Search for the cell housing the specified text and yield its (x, y) center coordinate. 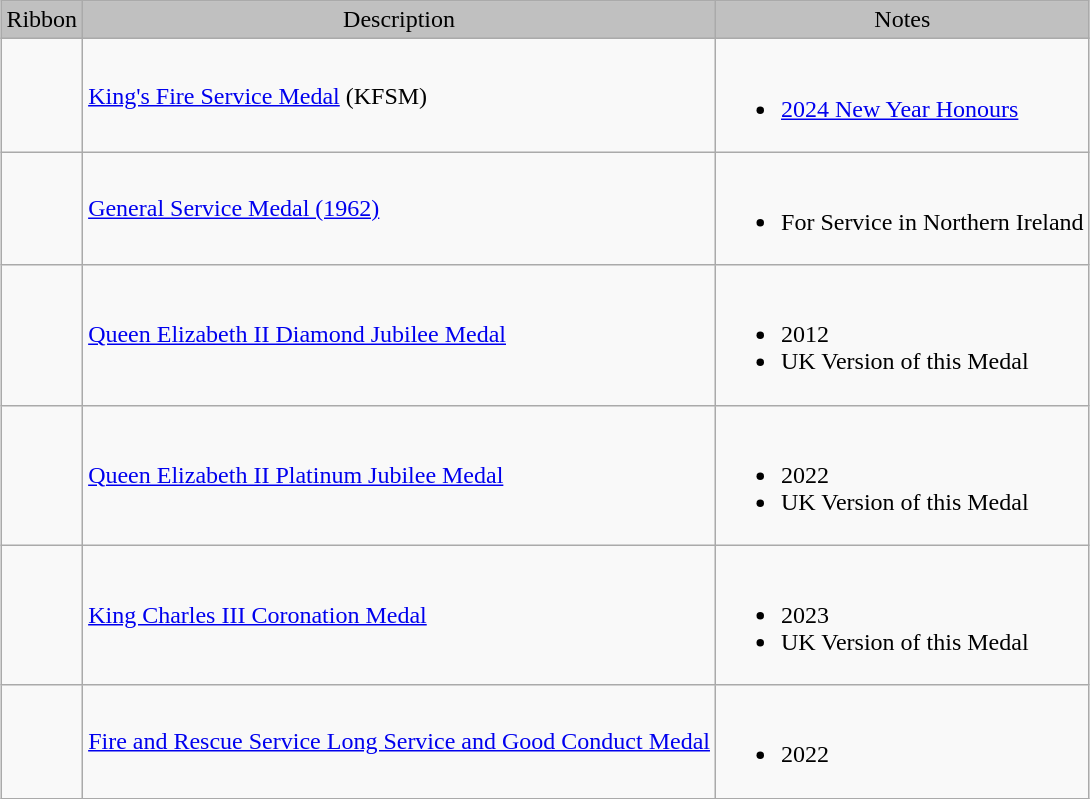
Notes (903, 20)
Fire and Rescue Service Long Service and Good Conduct Medal (400, 742)
King's Fire Service Medal (KFSM) (400, 96)
Queen Elizabeth II Platinum Jubilee Medal (400, 475)
2012UK Version of this Medal (903, 335)
King Charles III Coronation Medal (400, 615)
For Service in Northern Ireland (903, 208)
Ribbon (42, 20)
2022UK Version of this Medal (903, 475)
2024 New Year Honours (903, 96)
Queen Elizabeth II Diamond Jubilee Medal (400, 335)
Description (400, 20)
General Service Medal (1962) (400, 208)
2022 (903, 742)
2023UK Version of this Medal (903, 615)
